From the cell containing the given text, extract its center point as (x, y) coordinate. 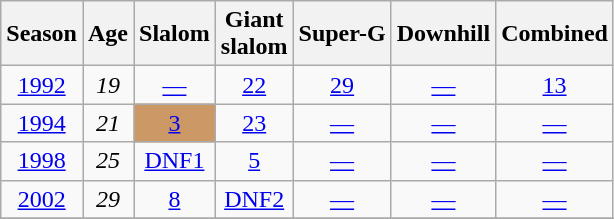
DNF2 (254, 199)
21 (108, 123)
Season (42, 34)
Slalom (175, 34)
8 (175, 199)
DNF1 (175, 161)
Age (108, 34)
5 (254, 161)
1992 (42, 85)
3 (175, 123)
25 (108, 161)
Combined (555, 34)
2002 (42, 199)
Super-G (342, 34)
22 (254, 85)
19 (108, 85)
13 (555, 85)
Giantslalom (254, 34)
23 (254, 123)
Downhill (443, 34)
1998 (42, 161)
1994 (42, 123)
